Detect which cell encompasses the target text, then output its [X, Y] center coordinate. 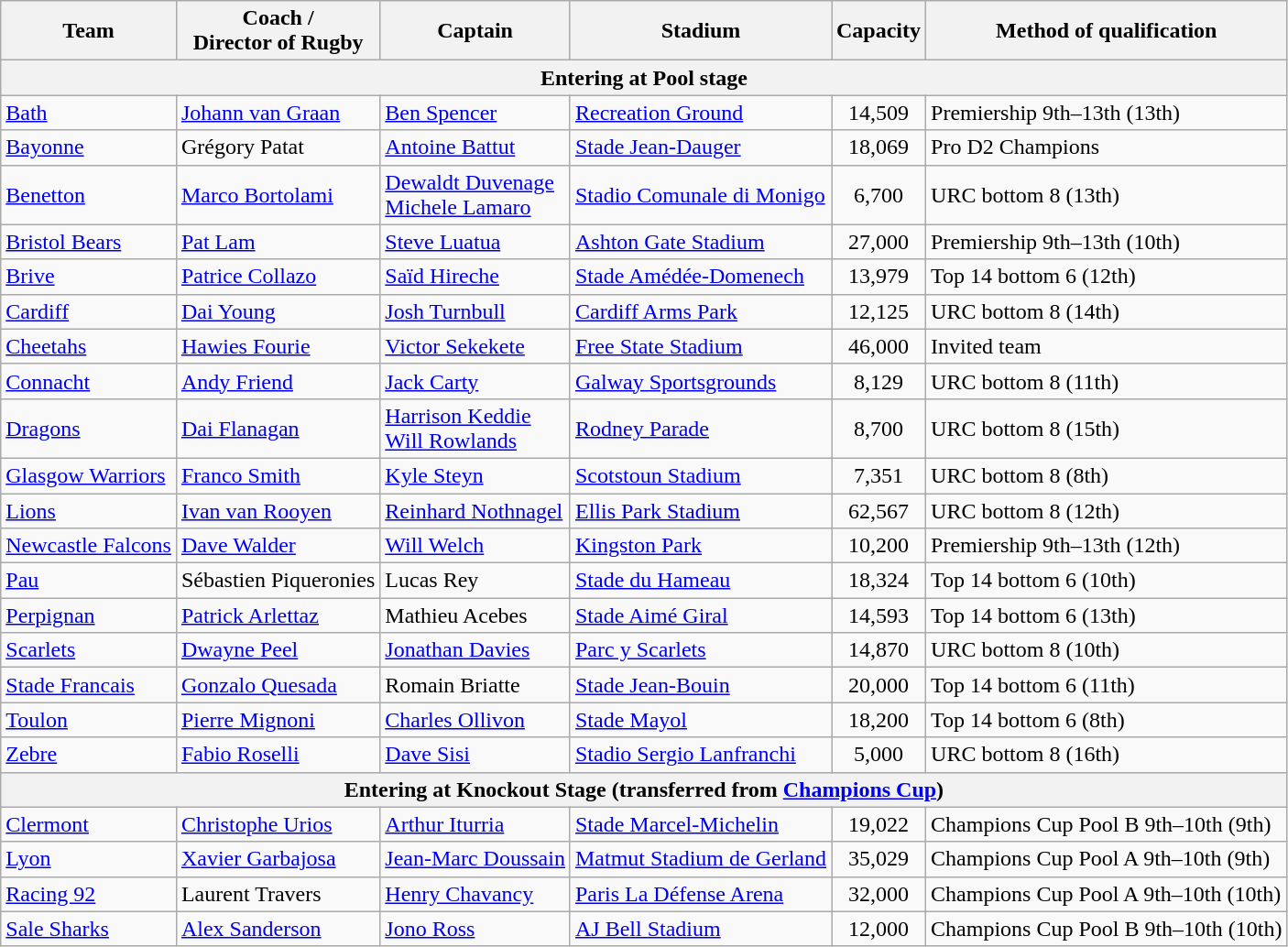
Scarlets [89, 650]
URC bottom 8 (15th) [1107, 429]
Patrice Collazo [278, 277]
Bath [89, 113]
Stade Amédée-Domenech [700, 277]
12,000 [879, 929]
Premiership 9th–13th (12th) [1107, 546]
URC bottom 8 (10th) [1107, 650]
Dai Flanagan [278, 429]
Johann van Graan [278, 113]
Lyon [89, 859]
Rodney Parade [700, 429]
Sébastien Piqueronies [278, 581]
Dwayne Peel [278, 650]
Premiership 9th–13th (13th) [1107, 113]
8,700 [879, 429]
Bristol Bears [89, 242]
12,125 [879, 311]
Franco Smith [278, 475]
Capacity [879, 31]
Champions Cup Pool B 9th–10th (10th) [1107, 929]
Cardiff Arms Park [700, 311]
Pro D2 Champions [1107, 147]
Galway Sportsgrounds [700, 381]
Cheetahs [89, 346]
18,069 [879, 147]
Jean-Marc Doussain [475, 859]
Stade Francais [89, 685]
20,000 [879, 685]
Toulon [89, 720]
Stade Jean-Bouin [700, 685]
Stade Aimé Giral [700, 615]
Connacht [89, 381]
46,000 [879, 346]
6,700 [879, 194]
Sale Sharks [89, 929]
13,979 [879, 277]
Josh Turnbull [475, 311]
Stade Mayol [700, 720]
Stadio Comunale di Monigo [700, 194]
18,200 [879, 720]
Coach /Director of Rugby [278, 31]
Stade Jean-Dauger [700, 147]
Ellis Park Stadium [700, 510]
Clermont [89, 824]
Team [89, 31]
Method of qualification [1107, 31]
10,200 [879, 546]
Alex Sanderson [278, 929]
Jonathan Davies [475, 650]
URC bottom 8 (13th) [1107, 194]
URC bottom 8 (16th) [1107, 755]
14,870 [879, 650]
Reinhard Nothnagel [475, 510]
Antoine Battut [475, 147]
7,351 [879, 475]
Captain [475, 31]
Pierre Mignoni [278, 720]
Laurent Travers [278, 894]
Pat Lam [278, 242]
Harrison Keddie Will Rowlands [475, 429]
Perpignan [89, 615]
AJ Bell Stadium [700, 929]
Romain Briatte [475, 685]
8,129 [879, 381]
Dewaldt Duvenage Michele Lamaro [475, 194]
Top 14 bottom 6 (13th) [1107, 615]
5,000 [879, 755]
Saïd Hireche [475, 277]
Champions Cup Pool A 9th–10th (9th) [1107, 859]
27,000 [879, 242]
Bayonne [89, 147]
62,567 [879, 510]
Glasgow Warriors [89, 475]
14,593 [879, 615]
Stadio Sergio Lanfranchi [700, 755]
Racing 92 [89, 894]
Entering at Knockout Stage (transferred from Champions Cup) [644, 789]
Patrick Arlettaz [278, 615]
Top 14 bottom 6 (11th) [1107, 685]
Cardiff [89, 311]
Stadium [700, 31]
Stade du Hameau [700, 581]
Arthur Iturria [475, 824]
Scotstoun Stadium [700, 475]
Zebre [89, 755]
URC bottom 8 (14th) [1107, 311]
Stade Marcel-Michelin [700, 824]
14,509 [879, 113]
Jono Ross [475, 929]
19,022 [879, 824]
URC bottom 8 (11th) [1107, 381]
Paris La Défense Arena [700, 894]
URC bottom 8 (8th) [1107, 475]
18,324 [879, 581]
Invited team [1107, 346]
Will Welch [475, 546]
Hawies Fourie [278, 346]
Christophe Urios [278, 824]
Lions [89, 510]
Henry Chavancy [475, 894]
Andy Friend [278, 381]
Steve Luatua [475, 242]
Xavier Garbajosa [278, 859]
Newcastle Falcons [89, 546]
Charles Ollivon [475, 720]
Champions Cup Pool B 9th–10th (9th) [1107, 824]
Ivan van Rooyen [278, 510]
Top 14 bottom 6 (8th) [1107, 720]
Fabio Roselli [278, 755]
Kyle Steyn [475, 475]
Matmut Stadium de Gerland [700, 859]
32,000 [879, 894]
Ashton Gate Stadium [700, 242]
Jack Carty [475, 381]
Marco Bortolami [278, 194]
Gonzalo Quesada [278, 685]
Recreation Ground [700, 113]
Top 14 bottom 6 (10th) [1107, 581]
Kingston Park [700, 546]
Dave Walder [278, 546]
Dave Sisi [475, 755]
Top 14 bottom 6 (12th) [1107, 277]
Mathieu Acebes [475, 615]
35,029 [879, 859]
Victor Sekekete [475, 346]
Lucas Rey [475, 581]
Champions Cup Pool A 9th–10th (10th) [1107, 894]
URC bottom 8 (12th) [1107, 510]
Entering at Pool stage [644, 78]
Benetton [89, 194]
Grégory Patat [278, 147]
Dai Young [278, 311]
Brive [89, 277]
Premiership 9th–13th (10th) [1107, 242]
Parc y Scarlets [700, 650]
Free State Stadium [700, 346]
Dragons [89, 429]
Pau [89, 581]
Ben Spencer [475, 113]
